For the text-containing cell, return its midpoint in (x, y) coordinate format. 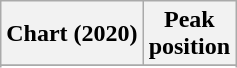
Chart (2020) (72, 34)
Peakposition (189, 34)
